Output the [X, Y] coordinate of the center of the cell containing the given text.  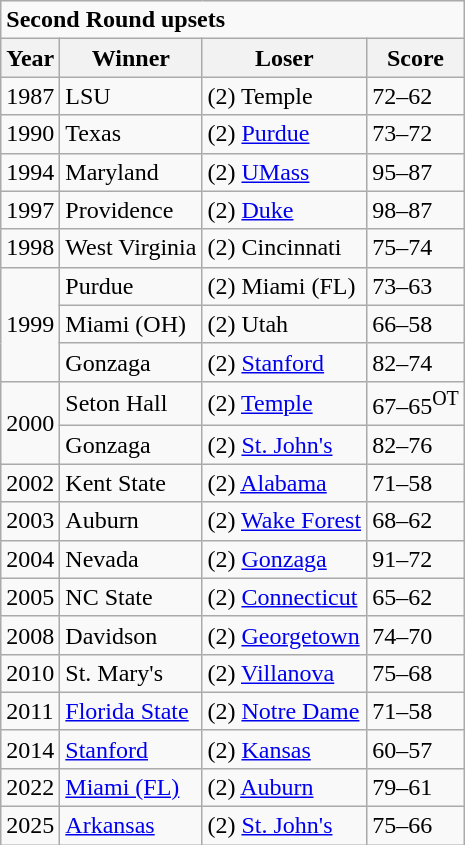
73–72 [416, 134]
75–74 [416, 248]
2010 [30, 673]
(2) Duke [284, 210]
(2) Stanford [284, 362]
75–66 [416, 826]
67–65OT [416, 404]
Kent State [131, 483]
(2) Wake Forest [284, 521]
(2) Villanova [284, 673]
74–70 [416, 635]
68–62 [416, 521]
Davidson [131, 635]
1994 [30, 172]
Score [416, 58]
Stanford [131, 749]
Nevada [131, 559]
73–63 [416, 286]
(2) Purdue [284, 134]
82–76 [416, 445]
(2) Notre Dame [284, 711]
Year [30, 58]
Purdue [131, 286]
St. Mary's [131, 673]
Texas [131, 134]
2008 [30, 635]
(2) Kansas [284, 749]
(2) Auburn [284, 787]
1990 [30, 134]
Florida State [131, 711]
2002 [30, 483]
1987 [30, 96]
2022 [30, 787]
2011 [30, 711]
2025 [30, 826]
1999 [30, 324]
2005 [30, 597]
(2) Utah [284, 324]
2014 [30, 749]
(2) Cincinnati [284, 248]
(2) UMass [284, 172]
Maryland [131, 172]
West Virginia [131, 248]
1998 [30, 248]
Loser [284, 58]
Auburn [131, 521]
Miami (FL) [131, 787]
Providence [131, 210]
(2) Georgetown [284, 635]
66–58 [416, 324]
Second Round upsets [233, 20]
72–62 [416, 96]
82–74 [416, 362]
Arkansas [131, 826]
Miami (OH) [131, 324]
Seton Hall [131, 404]
75–68 [416, 673]
(2) Gonzaga [284, 559]
91–72 [416, 559]
(2) Connecticut [284, 597]
79–61 [416, 787]
60–57 [416, 749]
NC State [131, 597]
(2) Alabama [284, 483]
95–87 [416, 172]
Winner [131, 58]
2004 [30, 559]
98–87 [416, 210]
65–62 [416, 597]
1997 [30, 210]
LSU [131, 96]
(2) Miami (FL) [284, 286]
2003 [30, 521]
2000 [30, 422]
